For the text-containing cell, return its midpoint in [x, y] coordinate format. 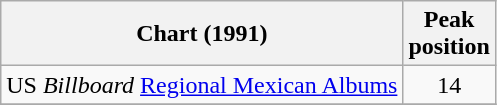
Chart (1991) [202, 34]
14 [449, 85]
US Billboard Regional Mexican Albums [202, 85]
Peakposition [449, 34]
